Return the (X, Y) coordinate for the center point of the cell that contains the specified text.  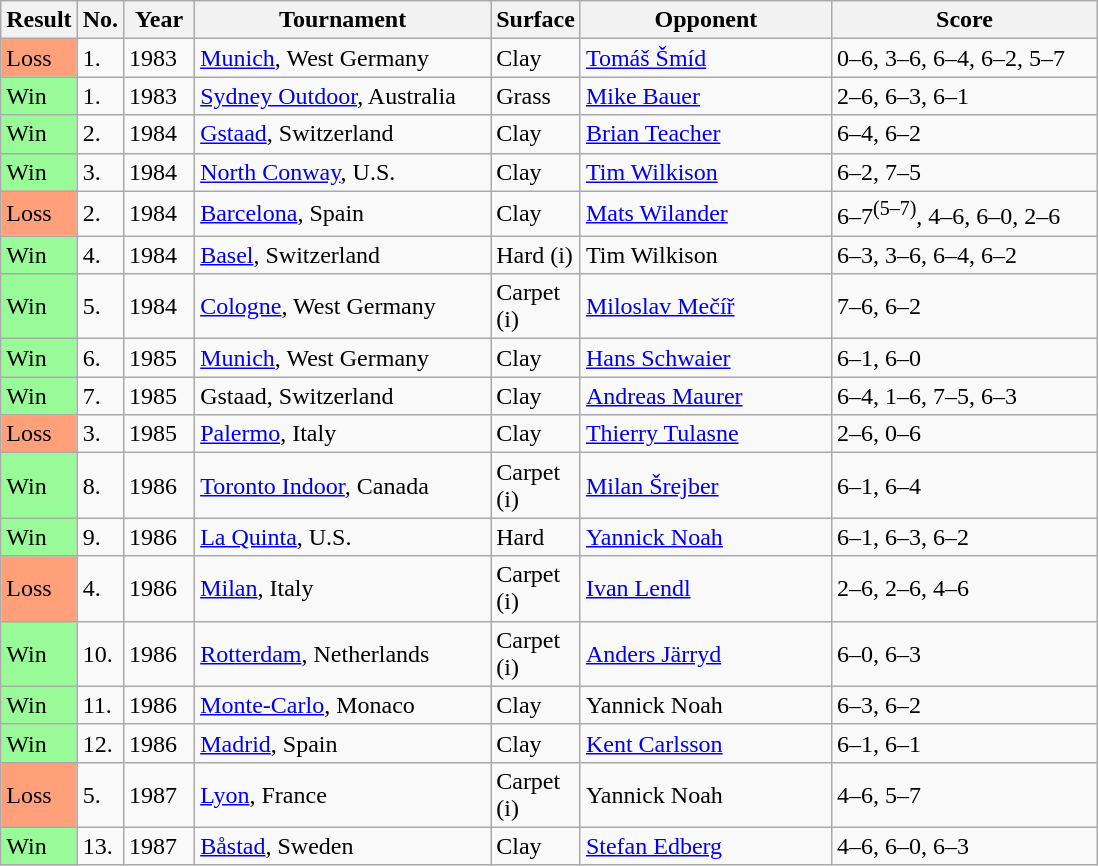
Year (160, 20)
6–1, 6–0 (964, 358)
Milan Šrejber (706, 486)
8. (100, 486)
Palermo, Italy (343, 434)
Result (39, 20)
Milan, Italy (343, 588)
Andreas Maurer (706, 396)
Mike Bauer (706, 96)
Rotterdam, Netherlands (343, 654)
Sydney Outdoor, Australia (343, 96)
6–7(5–7), 4–6, 6–0, 2–6 (964, 214)
6–1, 6–3, 6–2 (964, 537)
12. (100, 743)
Barcelona, Spain (343, 214)
Monte-Carlo, Monaco (343, 705)
4–6, 5–7 (964, 794)
Miloslav Mečíř (706, 306)
Ivan Lendl (706, 588)
6–2, 7–5 (964, 172)
2–6, 6–3, 6–1 (964, 96)
6–0, 6–3 (964, 654)
6–4, 1–6, 7–5, 6–3 (964, 396)
Mats Wilander (706, 214)
Cologne, West Germany (343, 306)
6–4, 6–2 (964, 134)
Kent Carlsson (706, 743)
Stefan Edberg (706, 846)
6–3, 3–6, 6–4, 6–2 (964, 255)
6–1, 6–1 (964, 743)
Grass (536, 96)
Tomáš Šmíd (706, 58)
10. (100, 654)
Båstad, Sweden (343, 846)
7. (100, 396)
La Quinta, U.S. (343, 537)
2–6, 0–6 (964, 434)
13. (100, 846)
Basel, Switzerland (343, 255)
9. (100, 537)
Score (964, 20)
Opponent (706, 20)
No. (100, 20)
6. (100, 358)
Madrid, Spain (343, 743)
Toronto Indoor, Canada (343, 486)
Thierry Tulasne (706, 434)
North Conway, U.S. (343, 172)
Tournament (343, 20)
Lyon, France (343, 794)
Hard (536, 537)
0–6, 3–6, 6–4, 6–2, 5–7 (964, 58)
Anders Järryd (706, 654)
6–3, 6–2 (964, 705)
11. (100, 705)
7–6, 6–2 (964, 306)
Hard (i) (536, 255)
Surface (536, 20)
2–6, 2–6, 4–6 (964, 588)
6–1, 6–4 (964, 486)
4–6, 6–0, 6–3 (964, 846)
Brian Teacher (706, 134)
Hans Schwaier (706, 358)
